Return (X, Y) of the center of cell containing provided text 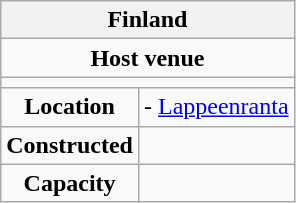
Capacity (70, 183)
- Lappeenranta (216, 107)
Finland (148, 20)
Host venue (148, 58)
Location (70, 107)
Constructed (70, 145)
